Extract the (x, y) coordinate from the center of the cell holding the provided text.  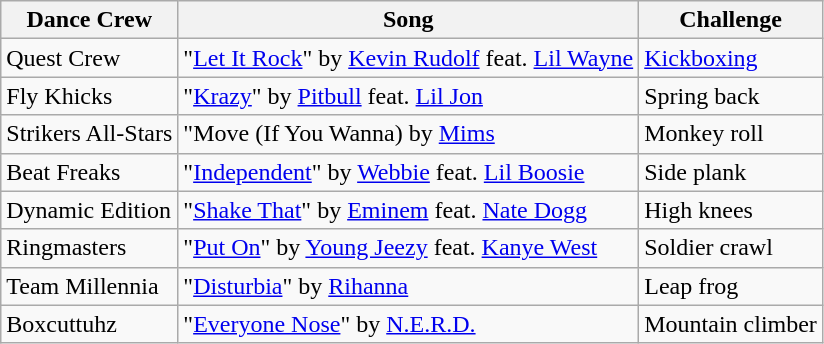
Strikers All-Stars (90, 134)
"Move (If You Wanna) by Mims (408, 134)
Mountain climber (731, 324)
Boxcuttuhz (90, 324)
Spring back (731, 96)
High knees (731, 210)
Kickboxing (731, 58)
Team Millennia (90, 286)
Soldier crawl (731, 248)
Monkey roll (731, 134)
Leap frog (731, 286)
"Put On" by Young Jeezy feat. Kanye West (408, 248)
Quest Crew (90, 58)
"Everyone Nose" by N.E.R.D. (408, 324)
"Let It Rock" by Kevin Rudolf feat. Lil Wayne (408, 58)
"Krazy" by Pitbull feat. Lil Jon (408, 96)
Side plank (731, 172)
Song (408, 20)
"Independent" by Webbie feat. Lil Boosie (408, 172)
Beat Freaks (90, 172)
Dance Crew (90, 20)
Ringmasters (90, 248)
Dynamic Edition (90, 210)
"Shake That" by Eminem feat. Nate Dogg (408, 210)
Challenge (731, 20)
Fly Khicks (90, 96)
"Disturbia" by Rihanna (408, 286)
